Capture the cell that displays the provided text and extract its [X, Y] central coordinate. 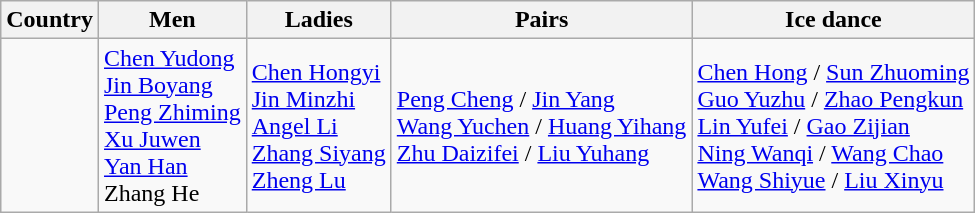
Chen Hong / Sun ZhuomingGuo Yuzhu / Zhao PengkunLin Yufei / Gao ZijianNing Wanqi / Wang ChaoWang Shiyue / Liu Xinyu [834, 126]
Chen YudongJin BoyangPeng ZhimingXu JuwenYan HanZhang He [172, 126]
Men [172, 20]
Ladies [318, 20]
Chen HongyiJin MinzhiAngel LiZhang SiyangZheng Lu [318, 126]
Ice dance [834, 20]
Peng Cheng / Jin YangWang Yuchen / Huang YihangZhu Daizifei / Liu Yuhang [542, 126]
Pairs [542, 20]
Country [50, 20]
